Locate the cell with the specified text and output its (x, y) center coordinate. 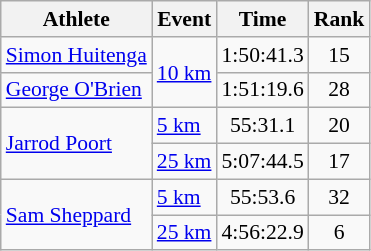
32 (340, 197)
Simon Huitenga (76, 55)
Rank (340, 19)
6 (340, 233)
1:50:41.3 (262, 55)
55:53.6 (262, 197)
Time (262, 19)
55:31.1 (262, 126)
17 (340, 162)
10 km (184, 72)
Jarrod Poort (76, 144)
Event (184, 19)
5:07:44.5 (262, 162)
Sam Sheppard (76, 214)
Athlete (76, 19)
1:51:19.6 (262, 90)
4:56:22.9 (262, 233)
15 (340, 55)
George O'Brien (76, 90)
20 (340, 126)
28 (340, 90)
